Output the [x, y] coordinate of the center of the cell containing the given text.  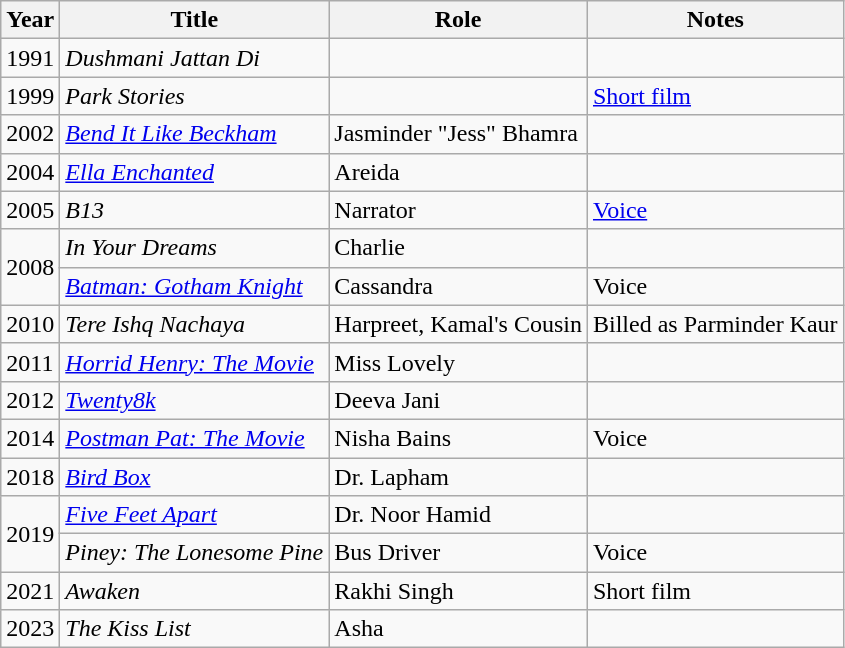
Piney: The Lonesome Pine [194, 553]
Dushmani Jattan Di [194, 58]
Notes [715, 20]
Dr. Noor Hamid [458, 515]
Tere Ishq Nachaya [194, 324]
Postman Pat: The Movie [194, 438]
Nisha Bains [458, 438]
2019 [30, 534]
Jasminder "Jess" Bhamra [458, 134]
2023 [30, 629]
Bird Box [194, 477]
2004 [30, 172]
Awaken [194, 591]
1991 [30, 58]
Deeva Jani [458, 400]
Harpreet, Kamal's Cousin [458, 324]
2005 [30, 210]
2010 [30, 324]
Twenty8k [194, 400]
Year [30, 20]
2012 [30, 400]
Billed as Parminder Kaur [715, 324]
Role [458, 20]
Narrator [458, 210]
2008 [30, 267]
2018 [30, 477]
Miss Lovely [458, 362]
Ella Enchanted [194, 172]
Cassandra [458, 286]
Five Feet Apart [194, 515]
Areida [458, 172]
Charlie [458, 248]
B13 [194, 210]
Rakhi Singh [458, 591]
1999 [30, 96]
2002 [30, 134]
2011 [30, 362]
2021 [30, 591]
Title [194, 20]
Bend It Like Beckham [194, 134]
Bus Driver [458, 553]
Batman: Gotham Knight [194, 286]
The Kiss List [194, 629]
Park Stories [194, 96]
Asha [458, 629]
Horrid Henry: The Movie [194, 362]
Dr. Lapham [458, 477]
In Your Dreams [194, 248]
2014 [30, 438]
